From the cell containing the given text, extract its center point as [X, Y] coordinate. 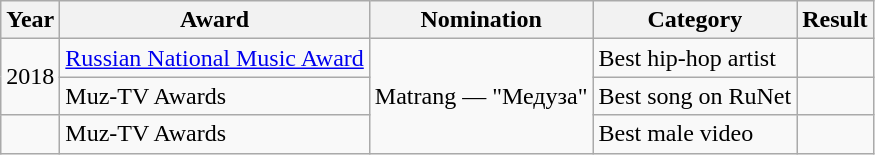
Best song on RuNet [695, 96]
Category [695, 20]
2018 [30, 77]
Matrang — "Медуза" [481, 96]
Nomination [481, 20]
Result [835, 20]
Best hip-hop artist [695, 58]
Award [214, 20]
Best male video [695, 134]
Russian National Music Award [214, 58]
Year [30, 20]
